Search for the cell housing the specified text and yield its [x, y] center coordinate. 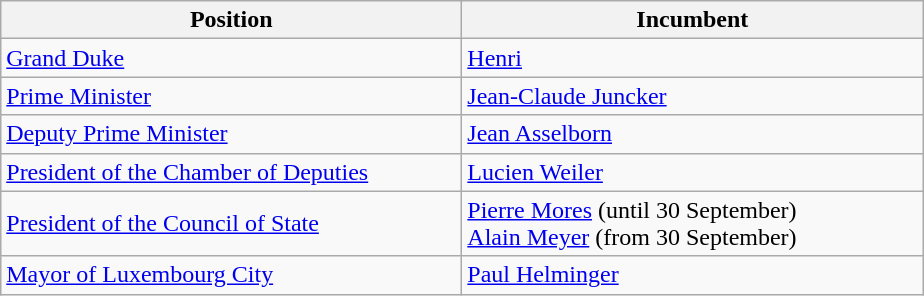
Jean Asselborn [692, 134]
Paul Helminger [692, 275]
Grand Duke [232, 58]
Mayor of Luxembourg City [232, 275]
Deputy Prime Minister [232, 134]
President of the Chamber of Deputies [232, 172]
President of the Council of State [232, 224]
Pierre Mores (until 30 September) Alain Meyer (from 30 September) [692, 224]
Lucien Weiler [692, 172]
Incumbent [692, 20]
Jean-Claude Juncker [692, 96]
Henri [692, 58]
Prime Minister [232, 96]
Position [232, 20]
